From the cell containing the given text, extract its center point as (X, Y) coordinate. 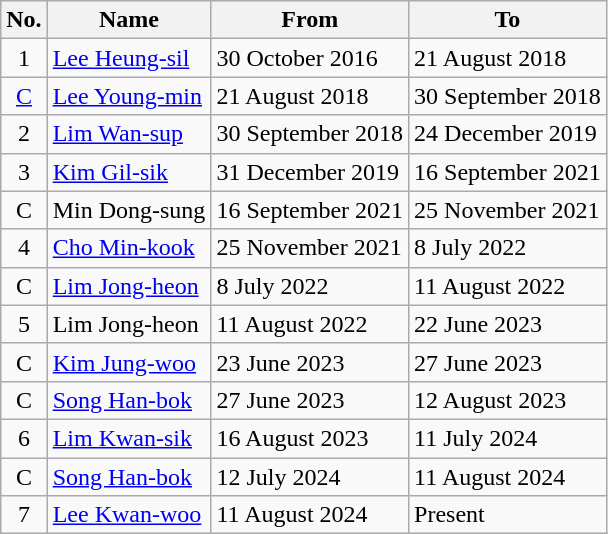
Cho Min-kook (129, 248)
23 June 2023 (310, 362)
Lee Kwan-woo (129, 515)
24 December 2019 (508, 134)
2 (24, 134)
12 August 2023 (508, 400)
11 July 2024 (508, 438)
To (508, 20)
Kim Gil-sik (129, 172)
4 (24, 248)
12 July 2024 (310, 477)
Lim Kwan-sik (129, 438)
No. (24, 20)
7 (24, 515)
31 December 2019 (310, 172)
30 October 2016 (310, 58)
Lee Young-min (129, 96)
Lee Heung-sil (129, 58)
6 (24, 438)
Kim Jung-woo (129, 362)
Lim Wan-sup (129, 134)
16 August 2023 (310, 438)
3 (24, 172)
Min Dong-sung (129, 210)
1 (24, 58)
22 June 2023 (508, 324)
5 (24, 324)
Name (129, 20)
From (310, 20)
Present (508, 515)
